Return the [X, Y] coordinate for the center point of the cell that contains the specified text.  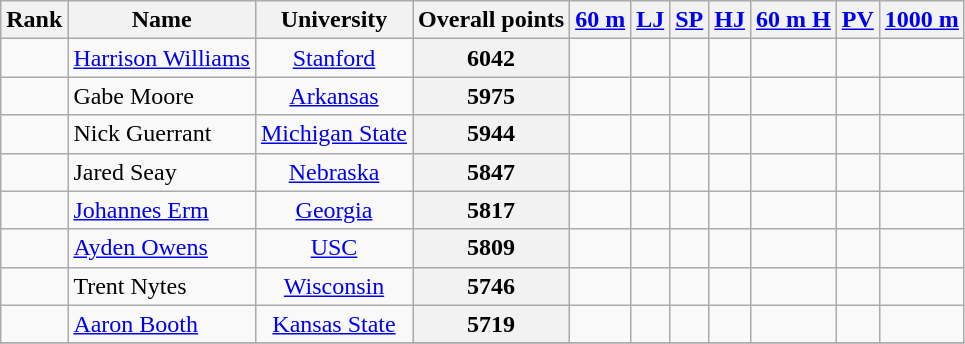
Michigan State [334, 134]
PV [858, 20]
5944 [492, 134]
1000 m [922, 20]
Georgia [334, 210]
Rank [34, 20]
USC [334, 248]
HJ [730, 20]
Trent Nytes [162, 286]
5719 [492, 324]
Arkansas [334, 96]
Ayden Owens [162, 248]
Nebraska [334, 172]
5746 [492, 286]
Jared Seay [162, 172]
Wisconsin [334, 286]
Kansas State [334, 324]
Stanford [334, 58]
Overall points [492, 20]
Name [162, 20]
Gabe Moore [162, 96]
Johannes Erm [162, 210]
Nick Guerrant [162, 134]
University [334, 20]
5809 [492, 248]
Aaron Booth [162, 324]
6042 [492, 58]
SP [690, 20]
60 m [600, 20]
60 m H [794, 20]
5847 [492, 172]
Harrison Williams [162, 58]
LJ [650, 20]
5817 [492, 210]
5975 [492, 96]
